Scan for the cell matching the given text and deliver its [x, y] coordinate at center. 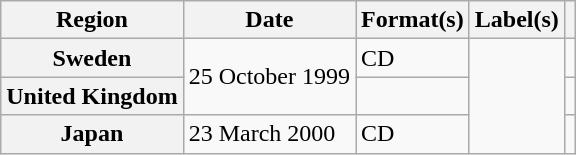
Region [92, 20]
United Kingdom [92, 96]
Date [269, 20]
Sweden [92, 58]
Format(s) [413, 20]
23 March 2000 [269, 134]
Japan [92, 134]
25 October 1999 [269, 77]
Label(s) [516, 20]
